Extract the [x, y] coordinate from the center of the cell holding the provided text.  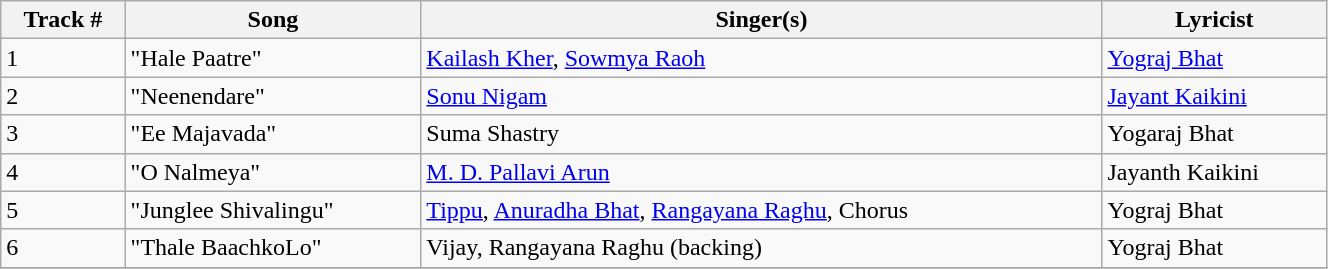
"Hale Paatre" [273, 58]
"O Nalmeya" [273, 172]
Yogaraj Bhat [1214, 134]
4 [63, 172]
1 [63, 58]
5 [63, 210]
Jayanth Kaikini [1214, 172]
6 [63, 248]
Track # [63, 20]
Lyricist [1214, 20]
Suma Shastry [762, 134]
"Ee Majavada" [273, 134]
Sonu Nigam [762, 96]
Jayant Kaikini [1214, 96]
Kailash Kher, Sowmya Raoh [762, 58]
Tippu, Anuradha Bhat, Rangayana Raghu, Chorus [762, 210]
Vijay, Rangayana Raghu (backing) [762, 248]
"Junglee Shivalingu" [273, 210]
Singer(s) [762, 20]
Song [273, 20]
2 [63, 96]
3 [63, 134]
"Thale BaachkoLo" [273, 248]
"Neenendare" [273, 96]
M. D. Pallavi Arun [762, 172]
